Capture the cell that displays the provided text and extract its (x, y) central coordinate. 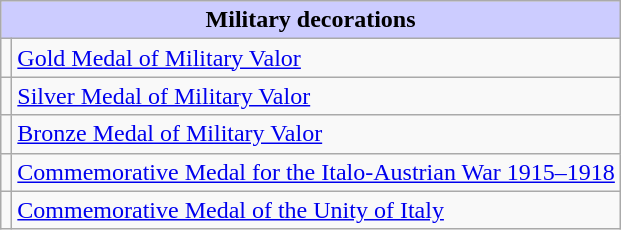
Silver Medal of Military Valor (316, 96)
Gold Medal of Military Valor (316, 58)
Military decorations (311, 20)
Bronze Medal of Military Valor (316, 134)
Commemorative Medal for the Italo-Austrian War 1915–1918 (316, 172)
Commemorative Medal of the Unity of Italy (316, 210)
